Return (X, Y) of the center of cell containing provided text 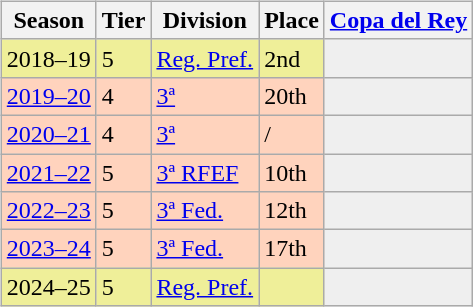
Season (48, 20)
2018–19 (48, 58)
2023–24 (48, 249)
20th (292, 96)
12th (292, 211)
2022–23 (48, 211)
/ (292, 134)
3ª RFEF (205, 173)
2024–25 (48, 287)
2nd (292, 58)
Tier (124, 20)
2021–22 (48, 173)
2019–20 (48, 96)
17th (292, 249)
Copa del Rey (398, 20)
Place (292, 20)
Division (205, 20)
2020–21 (48, 134)
10th (292, 173)
